Locate the cell with the specified text and output its (X, Y) center coordinate. 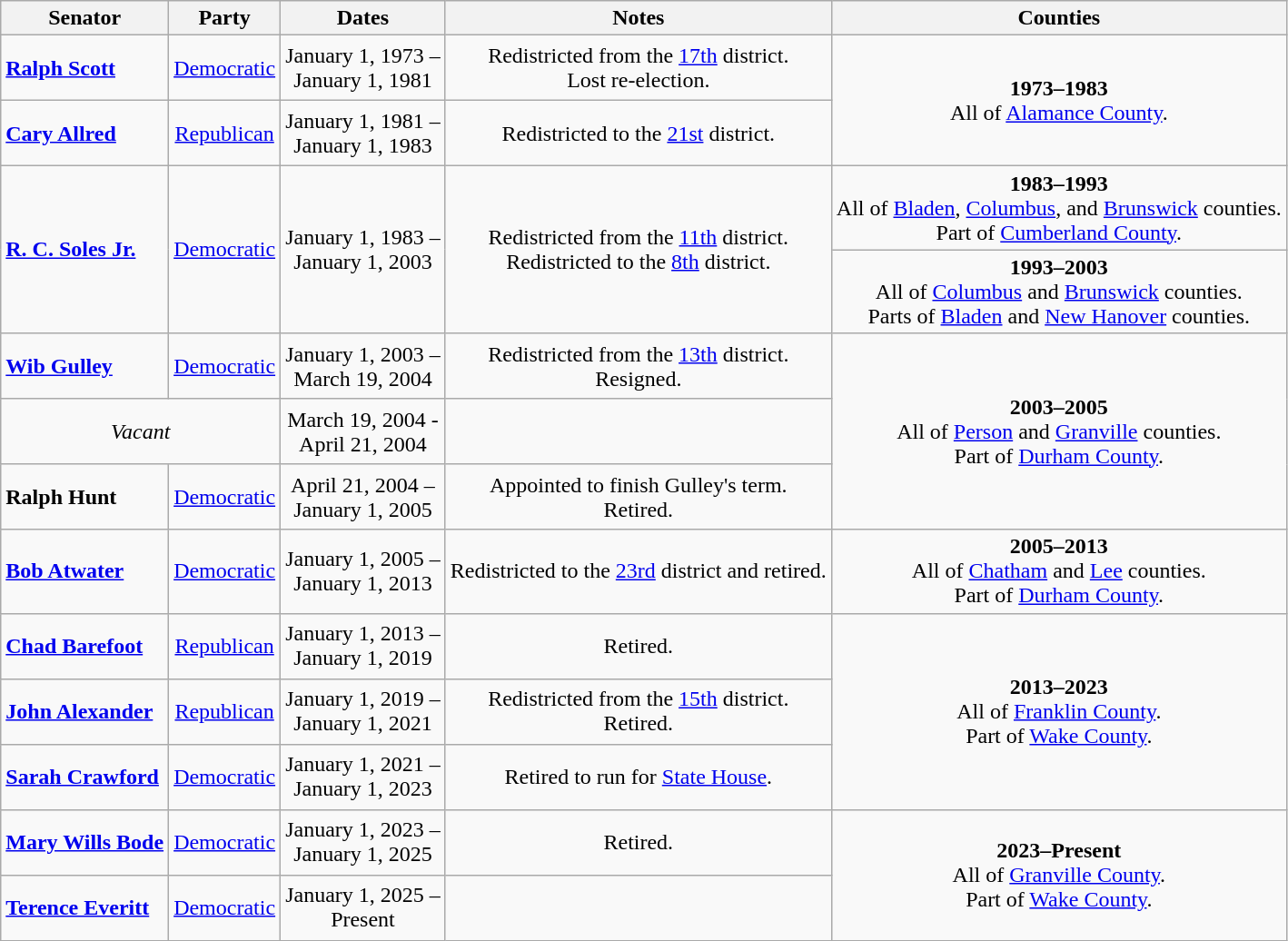
Chad Barefoot (85, 646)
2023–Present All of Granville County. Part of Wake County. (1059, 875)
January 1, 2021 – January 1, 2023 (363, 777)
1993–2003 All of Columbus and Brunswick counties. Parts of Bladen and New Hanover counties. (1059, 292)
Counties (1059, 18)
R. C. Soles Jr. (85, 250)
January 1, 1981 – January 1, 1983 (363, 134)
Terence Everitt (85, 907)
Senator (85, 18)
Vacant (141, 431)
John Alexander (85, 711)
Retired to run for State House. (638, 777)
January 1, 2003 – March 19, 2004 (363, 366)
April 21, 2004 – January 1, 2005 (363, 497)
Appointed to finish Gulley's term. Retired. (638, 497)
Notes (638, 18)
Redistricted from the 11th district. Redistricted to the 8th district. (638, 250)
Redistricted from the 13th district. Resigned. (638, 366)
Redistricted from the 17th district. Lost re-election. (638, 68)
Cary Allred (85, 134)
March 19, 2004 - April 21, 2004 (363, 431)
January 1, 2025 – Present (363, 907)
Ralph Hunt (85, 497)
Redistricted from the 15th district. Retired. (638, 711)
2013–2023 All of Franklin County. Part of Wake County. (1059, 711)
2003–2005 All of Person and Granville counties. Part of Durham County. (1059, 431)
1983–1993 All of Bladen, Columbus, and Brunswick counties. Part of Cumberland County. (1059, 208)
Ralph Scott (85, 68)
Mary Wills Bode (85, 842)
2005–2013 All of Chatham and Lee counties. Part of Durham County. (1059, 571)
January 1, 2023 – January 1, 2025 (363, 842)
January 1, 1973 – January 1, 1981 (363, 68)
January 1, 2005 – January 1, 2013 (363, 571)
Bob Atwater (85, 571)
Redistricted to the 23rd district and retired. (638, 571)
Dates (363, 18)
January 1, 1983 – January 1, 2003 (363, 250)
1973–1983 All of Alamance County. (1059, 101)
Wib Gulley (85, 366)
January 1, 2019 – January 1, 2021 (363, 711)
Sarah Crawford (85, 777)
Party (225, 18)
January 1, 2013 – January 1, 2019 (363, 646)
Redistricted to the 21st district. (638, 134)
